For the text-containing cell, return its midpoint in [x, y] coordinate format. 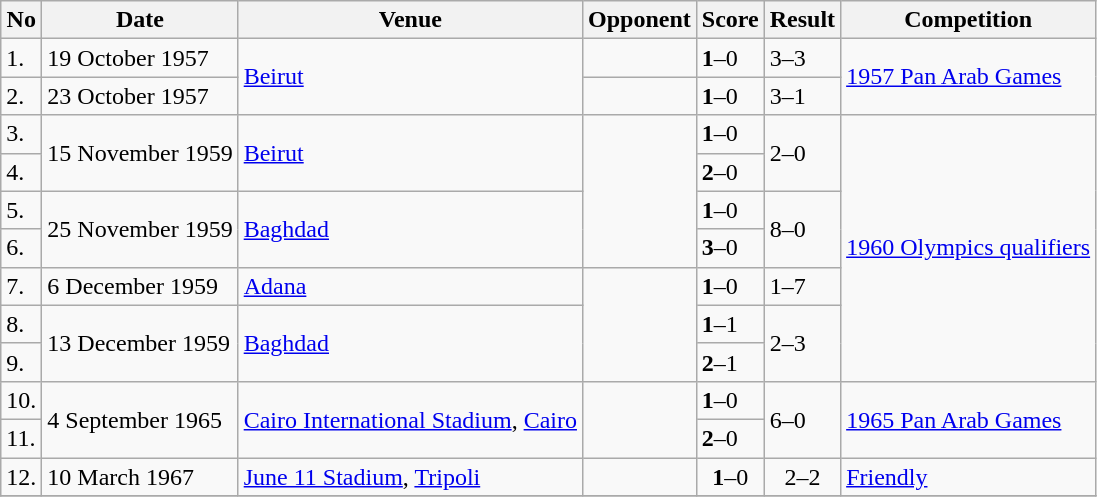
2. [22, 96]
4. [22, 172]
1–7 [802, 286]
No [22, 20]
June 11 Stadium, Tripoli [410, 477]
Friendly [968, 477]
Competition [968, 20]
Result [802, 20]
Venue [410, 20]
10 March 1967 [140, 477]
1957 Pan Arab Games [968, 77]
1. [22, 58]
12. [22, 477]
5. [22, 210]
19 October 1957 [140, 58]
4 September 1965 [140, 419]
3–1 [802, 96]
Cairo International Stadium, Cairo [410, 419]
8–0 [802, 229]
6. [22, 248]
Adana [410, 286]
1960 Olympics qualifiers [968, 248]
8. [22, 324]
15 November 1959 [140, 153]
6–0 [802, 419]
3. [22, 134]
10. [22, 400]
Date [140, 20]
13 December 1959 [140, 343]
3–3 [802, 58]
25 November 1959 [140, 229]
3–0 [730, 248]
9. [22, 362]
1–1 [730, 324]
1965 Pan Arab Games [968, 419]
11. [22, 438]
2–2 [802, 477]
23 October 1957 [140, 96]
2–3 [802, 343]
Score [730, 20]
6 December 1959 [140, 286]
2–1 [730, 362]
7. [22, 286]
Opponent [639, 20]
